For the text-containing cell, return its midpoint in [X, Y] coordinate format. 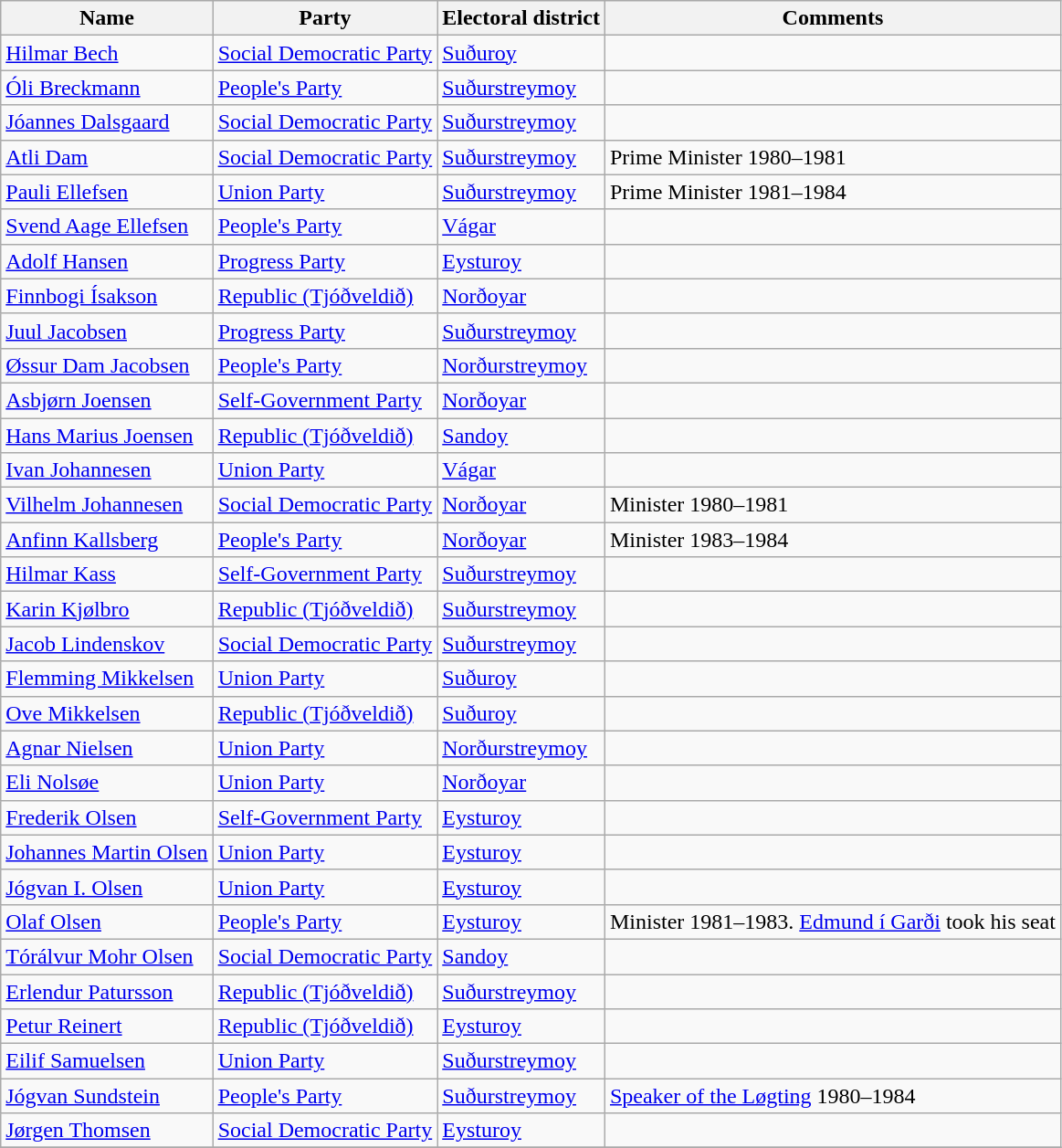
Svend Aage Ellefsen [107, 226]
Minister 1981–1983. Edmund í Garði took his seat [833, 922]
Name [107, 18]
Jørgen Thomsen [107, 1131]
Atli Dam [107, 157]
Asbjørn Joensen [107, 400]
Minister 1980–1981 [833, 505]
Minister 1983–1984 [833, 540]
Olaf Olsen [107, 922]
Ivan Johannesen [107, 470]
Hilmar Bech [107, 53]
Øssur Dam Jacobsen [107, 365]
Tórálvur Mohr Olsen [107, 956]
Vilhelm Johannesen [107, 505]
Agnar Nielsen [107, 748]
Johannes Martin Olsen [107, 852]
Flemming Mikkelsen [107, 679]
Ove Mikkelsen [107, 713]
Juul Jacobsen [107, 331]
Óli Breckmann [107, 88]
Pauli Ellefsen [107, 192]
Jógvan Sundstein [107, 1096]
Electoral district [521, 18]
Karin Kjølbro [107, 609]
Frederik Olsen [107, 817]
Finnbogi Ísakson [107, 296]
Party [325, 18]
Jóannes Dalsgaard [107, 122]
Prime Minister 1980–1981 [833, 157]
Prime Minister 1981–1984 [833, 192]
Hilmar Kass [107, 574]
Erlendur Patursson [107, 991]
Anfinn Kallsberg [107, 540]
Speaker of the Løgting 1980–1984 [833, 1096]
Adolf Hansen [107, 261]
Comments [833, 18]
Hans Marius Joensen [107, 436]
Eli Nolsøe [107, 783]
Petur Reinert [107, 1027]
Jógvan I. Olsen [107, 887]
Jacob Lindenskov [107, 644]
Eilif Samuelsen [107, 1061]
